Extract the (X, Y) coordinate from the center of the cell holding the provided text.  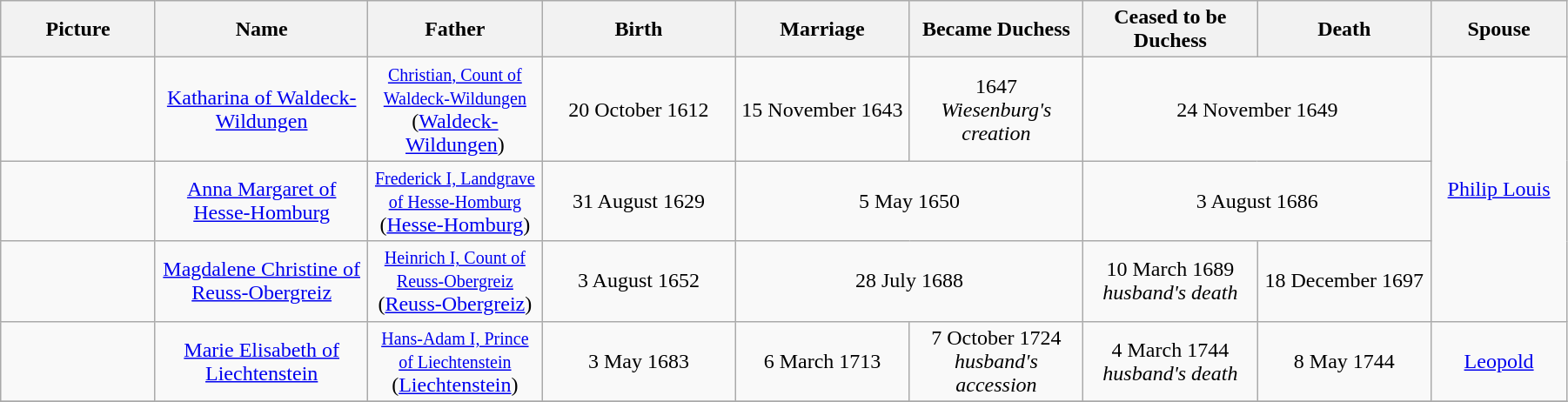
Hans-Adam I, Prince of Liechtenstein(Liechtenstein) (455, 361)
Became Duchess (996, 30)
31 August 1629 (639, 201)
Philip Louis (1499, 190)
Ceased to be Duchess (1170, 30)
4 March 1744husband's death (1170, 361)
24 November 1649 (1257, 110)
20 October 1612 (639, 110)
Christian, Count of Waldeck-Wildungen(Waldeck-Wildungen) (455, 110)
5 May 1650 (909, 201)
1647Wiesenburg's creation (996, 110)
Name (261, 30)
Frederick I, Landgrave of Hesse-Homburg(Hesse-Homburg) (455, 201)
18 December 1697 (1344, 281)
Magdalene Christine of Reuss-Obergreiz (261, 281)
Birth (639, 30)
3 August 1652 (639, 281)
10 March 1689husband's death (1170, 281)
6 March 1713 (822, 361)
Spouse (1499, 30)
Katharina of Waldeck-Wildungen (261, 110)
28 July 1688 (909, 281)
3 May 1683 (639, 361)
Picture (78, 30)
Leopold (1499, 361)
8 May 1744 (1344, 361)
Father (455, 30)
7 October 1724husband's accession (996, 361)
Heinrich I, Count of Reuss-Obergreiz(Reuss-Obergreiz) (455, 281)
15 November 1643 (822, 110)
Marie Elisabeth of Liechtenstein (261, 361)
Anna Margaret of Hesse-Homburg (261, 201)
Death (1344, 30)
Marriage (822, 30)
3 August 1686 (1257, 201)
